Return (X, Y) of the center of cell containing provided text 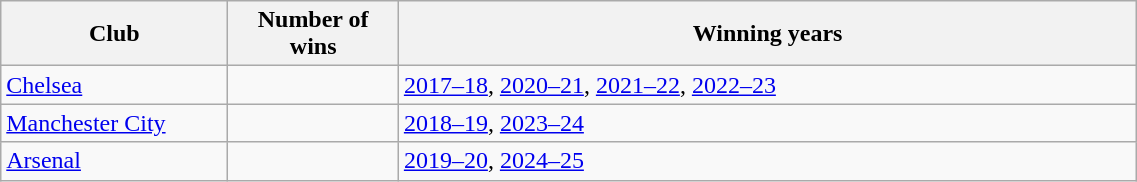
2019–20, 2024–25 (767, 161)
Arsenal (114, 161)
2017–18, 2020–21, 2021–22, 2022–23 (767, 85)
Number of wins (313, 34)
Chelsea (114, 85)
Manchester City (114, 123)
Club (114, 34)
Winning years (767, 34)
2018–19, 2023–24 (767, 123)
